Output the (X, Y) coordinate of the center of the cell containing the given text.  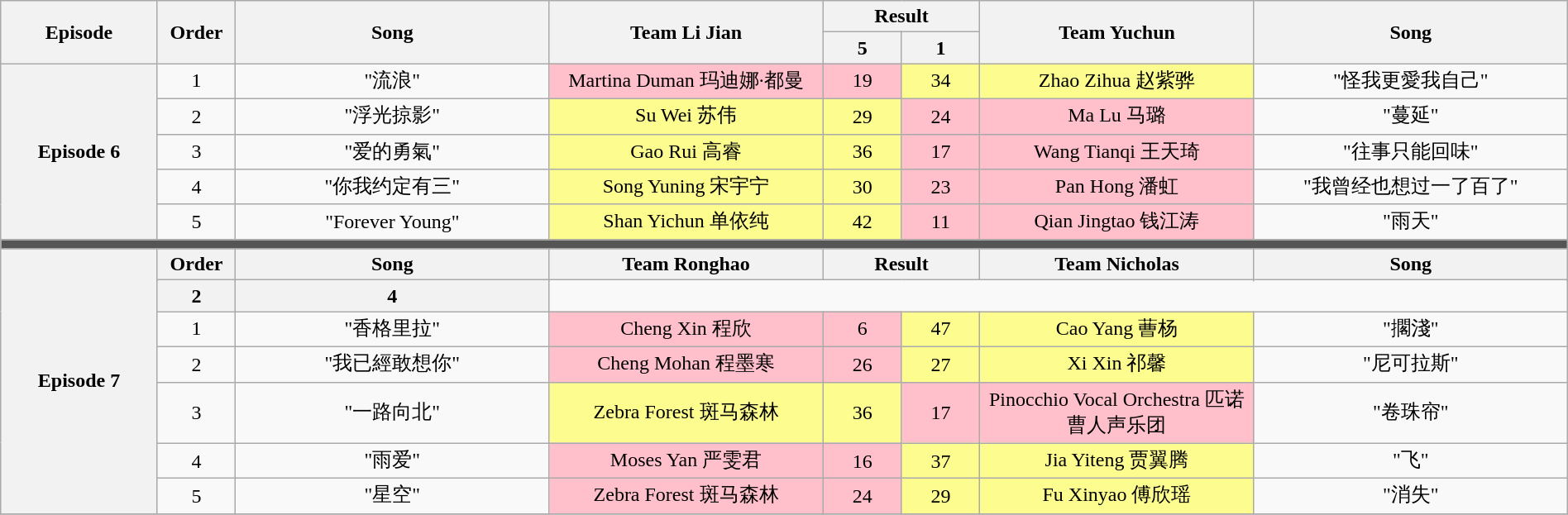
6 (862, 329)
Qian Jingtao 钱江涛 (1117, 222)
Team Nicholas (1117, 265)
"一路向北" (392, 412)
Pinocchio Vocal Orchestra 匹诺曹人声乐团 (1117, 412)
"我已經敢想你" (392, 364)
"蔓延" (1411, 116)
Cao Yang 蓸杨 (1117, 329)
"雨爱" (392, 461)
"我曾经也想过一了百了" (1411, 187)
Episode 6 (79, 152)
42 (862, 222)
"卷珠帘" (1411, 412)
"流浪" (392, 81)
26 (862, 364)
"雨天" (1411, 222)
Moses Yan 严雯君 (686, 461)
"往事只能回味" (1411, 152)
16 (862, 461)
Song Yuning 宋宇宁 (686, 187)
Su Wei 苏伟 (686, 116)
Team Ronghao (686, 265)
"飞" (1411, 461)
"你我约定有三" (392, 187)
47 (941, 329)
"消失" (1411, 496)
"尼可拉斯" (1411, 364)
Jia Yiteng 贾翼腾 (1117, 461)
Team Li Jian (686, 32)
34 (941, 81)
Episode (79, 32)
Zhao Zihua 赵紫骅 (1117, 81)
Episode 7 (79, 381)
Ma Lu 马璐 (1117, 116)
Xi Xin 祁馨 (1117, 364)
37 (941, 461)
Gao Rui 高睿 (686, 152)
23 (941, 187)
Cheng Xin 程欣 (686, 329)
11 (941, 222)
27 (941, 364)
"香格里拉" (392, 329)
"擱淺" (1411, 329)
"浮光掠影" (392, 116)
"星空" (392, 496)
"Forever Young" (392, 222)
Martina Duman 玛迪娜·都曼 (686, 81)
Shan Yichun 单依纯 (686, 222)
Fu Xinyao 傅欣瑶 (1117, 496)
19 (862, 81)
Pan Hong 潘虹 (1117, 187)
Team Yuchun (1117, 32)
Cheng Mohan 程墨寒 (686, 364)
"爱的勇氣" (392, 152)
Wang Tianqi 王天琦 (1117, 152)
30 (862, 187)
"怪我更愛我自己" (1411, 81)
